Return [x, y] of the center of cell containing provided text 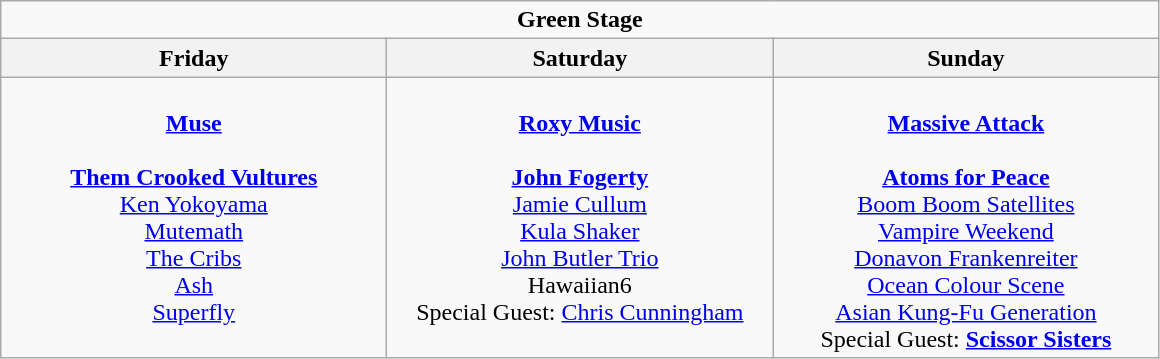
Sunday [966, 58]
Friday [194, 58]
Roxy Music John Fogerty Jamie Cullum Kula Shaker John Butler Trio Hawaiian6 Special Guest: Chris Cunningham [580, 218]
Saturday [580, 58]
Muse Them Crooked Vultures Ken Yokoyama Mutemath The Cribs Ash Superfly [194, 218]
Green Stage [580, 20]
